Detect which cell encompasses the target text, then output its [x, y] center coordinate. 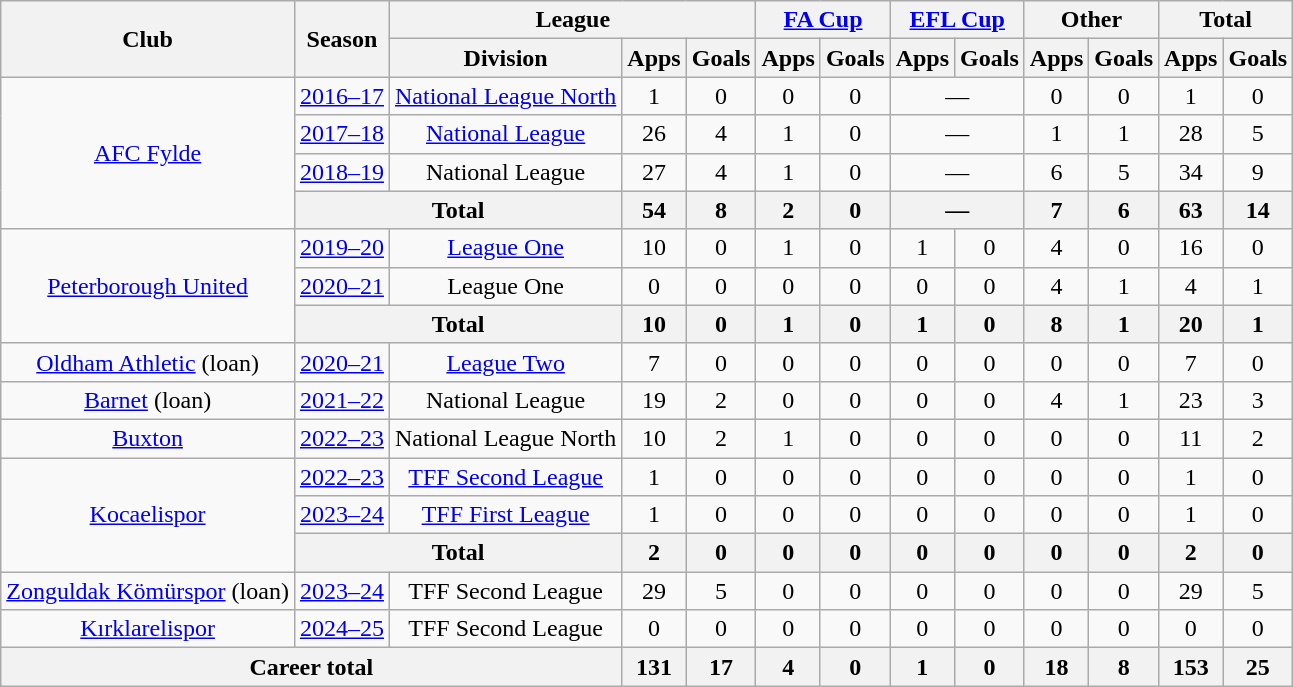
Buxton [148, 438]
14 [1258, 210]
9 [1258, 172]
Club [148, 39]
16 [1191, 248]
34 [1191, 172]
Kırklarelispor [148, 629]
18 [1056, 667]
League Two [505, 362]
AFC Fylde [148, 153]
TFF First League [505, 515]
153 [1191, 667]
Barnet (loan) [148, 400]
63 [1191, 210]
Other [1091, 20]
26 [654, 134]
131 [654, 667]
Season [342, 39]
25 [1258, 667]
League [572, 20]
11 [1191, 438]
2024–25 [342, 629]
2021–22 [342, 400]
2019–20 [342, 248]
2016–17 [342, 96]
Division [505, 58]
Oldham Athletic (loan) [148, 362]
19 [654, 400]
28 [1191, 134]
Peterborough United [148, 286]
23 [1191, 400]
2017–18 [342, 134]
2018–19 [342, 172]
EFL Cup [957, 20]
54 [654, 210]
20 [1191, 324]
Kocaelispor [148, 515]
Zonguldak Kömürspor (loan) [148, 591]
27 [654, 172]
FA Cup [823, 20]
3 [1258, 400]
Career total [312, 667]
17 [721, 667]
